For the text-containing cell, return its midpoint in [X, Y] coordinate format. 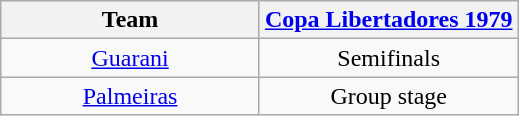
Semifinals [388, 58]
Copa Libertadores 1979 [388, 20]
Guarani [130, 58]
Palmeiras [130, 96]
Team [130, 20]
Group stage [388, 96]
